Return the [x, y] coordinate for the center point of the cell that contains the specified text.  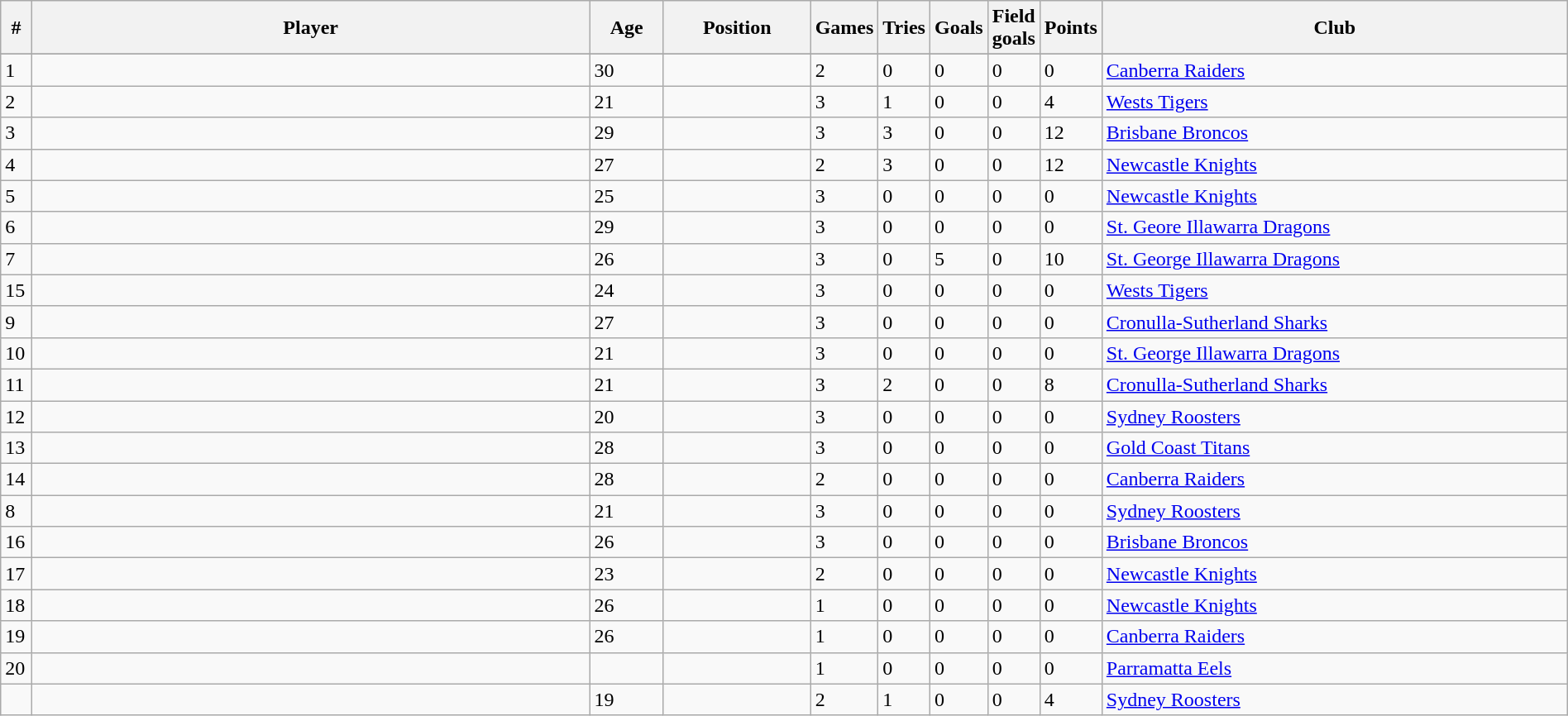
Tries [905, 28]
Field goals [1014, 28]
Position [737, 28]
18 [17, 605]
Club [1335, 28]
13 [17, 448]
Gold Coast Titans [1335, 448]
Parramatta Eels [1335, 668]
6 [17, 227]
25 [627, 196]
# [17, 28]
16 [17, 542]
23 [627, 574]
St. Geore Illawarra Dragons [1335, 227]
Points [1070, 28]
7 [17, 259]
Goals [958, 28]
14 [17, 480]
11 [17, 384]
9 [17, 322]
Games [844, 28]
Player [311, 28]
24 [627, 290]
30 [627, 70]
Age [627, 28]
17 [17, 574]
15 [17, 290]
